Find where the given text appears and provide that cell's center as (x, y) coordinate. 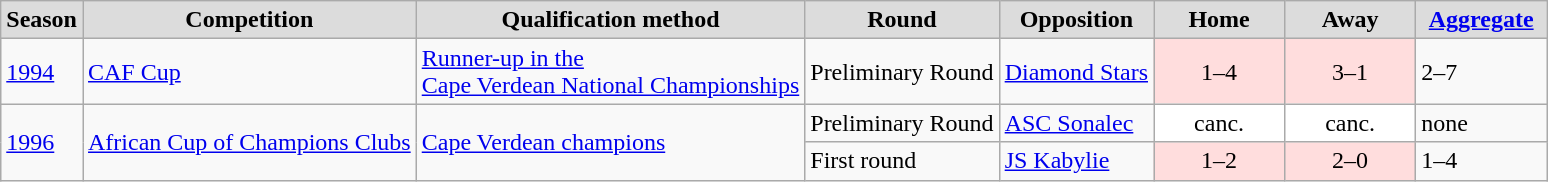
CAF Cup (249, 72)
3–1 (1350, 72)
2–7 (1482, 72)
ASC Sonalec (1076, 123)
1996 (42, 142)
Diamond Stars (1076, 72)
1–2 (1220, 161)
1994 (42, 72)
Cape Verdean champions (610, 142)
Season (42, 20)
Qualification method (610, 20)
2–0 (1350, 161)
African Cup of Champions Clubs (249, 142)
First round (902, 161)
Opposition (1076, 20)
Runner-up in theCape Verdean National Championships (610, 72)
Home (1220, 20)
Away (1350, 20)
Competition (249, 20)
JS Kabylie (1076, 161)
none (1482, 123)
Aggregate (1482, 20)
Round (902, 20)
